Return the (x, y) coordinate for the center point of the cell that contains the specified text.  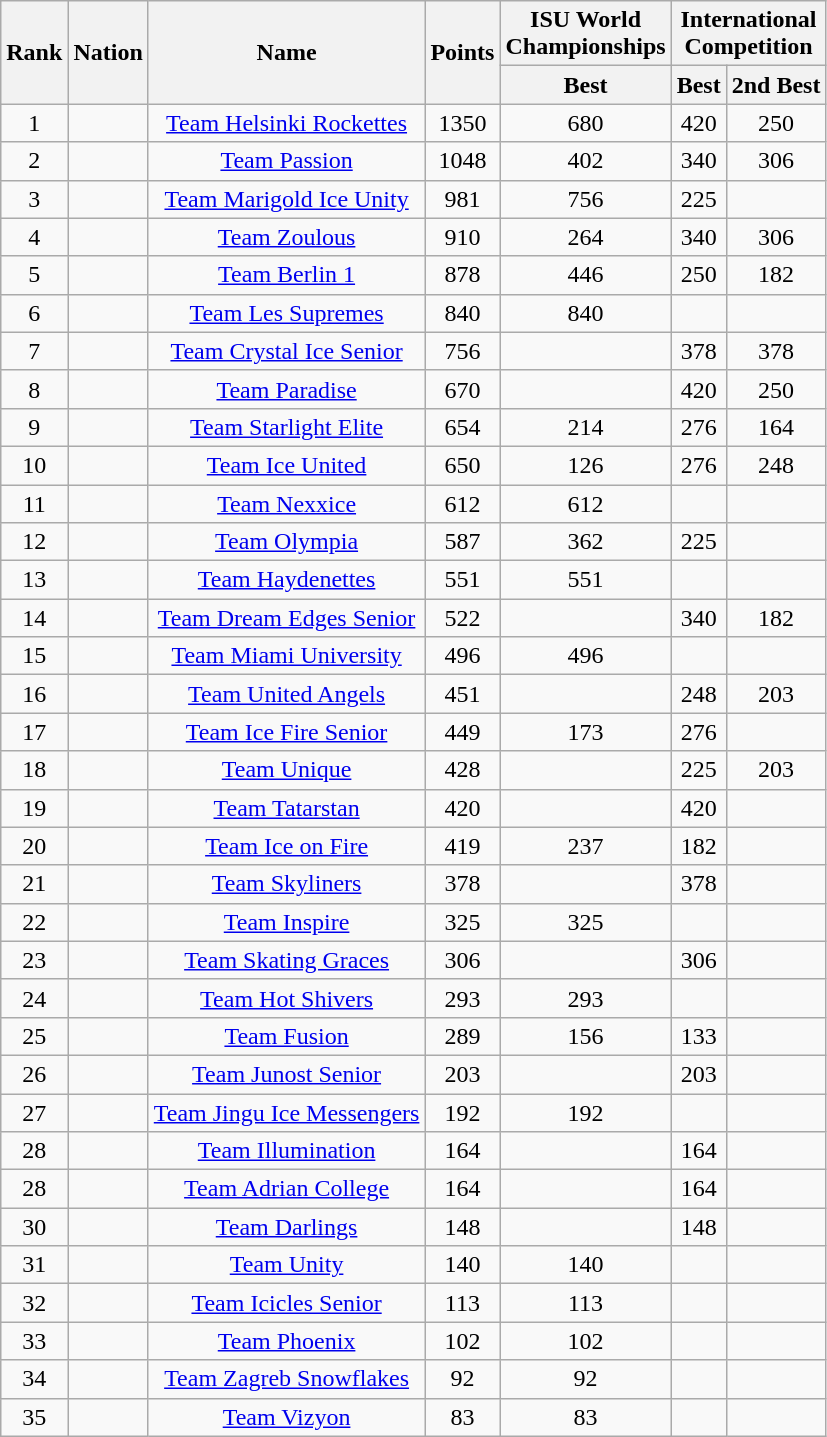
Team Berlin 1 (286, 275)
Nation (108, 52)
Team Skyliners (286, 884)
Team Zagreb Snowflakes (286, 1379)
ISU World Championships (586, 34)
35 (34, 1417)
Team Illumination (286, 1151)
Team Unity (286, 1265)
Team Paradise (286, 389)
Team Ice on Fire (286, 846)
Team Junost Senior (286, 1074)
34 (34, 1379)
Team Ice United (286, 465)
10 (34, 465)
14 (34, 618)
Team Phoenix (286, 1341)
Team Hot Shivers (286, 998)
289 (462, 1036)
13 (34, 580)
16 (34, 694)
Team Marigold Ice Unity (286, 199)
Team Skating Graces (286, 960)
Name (286, 52)
Team Ice Fire Senior (286, 732)
Team Les Supremes (286, 313)
9 (34, 427)
Team Nexxice (286, 503)
156 (586, 1036)
3 (34, 199)
15 (34, 656)
30 (34, 1227)
32 (34, 1303)
Team Fusion (286, 1036)
214 (586, 427)
419 (462, 846)
Team Passion (286, 161)
670 (462, 389)
1 (34, 123)
18 (34, 770)
650 (462, 465)
25 (34, 1036)
126 (586, 465)
Points (462, 52)
173 (586, 732)
19 (34, 808)
33 (34, 1341)
Team Darlings (286, 1227)
26 (34, 1074)
Team Adrian College (286, 1189)
20 (34, 846)
878 (462, 275)
981 (462, 199)
Team United Angels (286, 694)
522 (462, 618)
Team Crystal Ice Senior (286, 351)
21 (34, 884)
17 (34, 732)
587 (462, 542)
4 (34, 237)
Team Dream Edges Senior (286, 618)
27 (34, 1113)
24 (34, 998)
1048 (462, 161)
Team Vizyon (286, 1417)
133 (698, 1036)
23 (34, 960)
1350 (462, 123)
5 (34, 275)
Team Icicles Senior (286, 1303)
Team Starlight Elite (286, 427)
Team Miami University (286, 656)
12 (34, 542)
237 (586, 846)
31 (34, 1265)
449 (462, 732)
910 (462, 237)
8 (34, 389)
2 (34, 161)
Team Haydenettes (286, 580)
428 (462, 770)
Team Helsinki Rockettes (286, 123)
654 (462, 427)
International Competition (748, 34)
264 (586, 237)
680 (586, 123)
Rank (34, 52)
6 (34, 313)
11 (34, 503)
Team Zoulous (286, 237)
Team Inspire (286, 922)
451 (462, 694)
Team Jingu Ice Messengers (286, 1113)
402 (586, 161)
2nd Best (776, 85)
7 (34, 351)
Team Unique (286, 770)
Team Olympia (286, 542)
446 (586, 275)
22 (34, 922)
Team Tatarstan (286, 808)
362 (586, 542)
